Scan for the cell matching the given text and deliver its [x, y] coordinate at center. 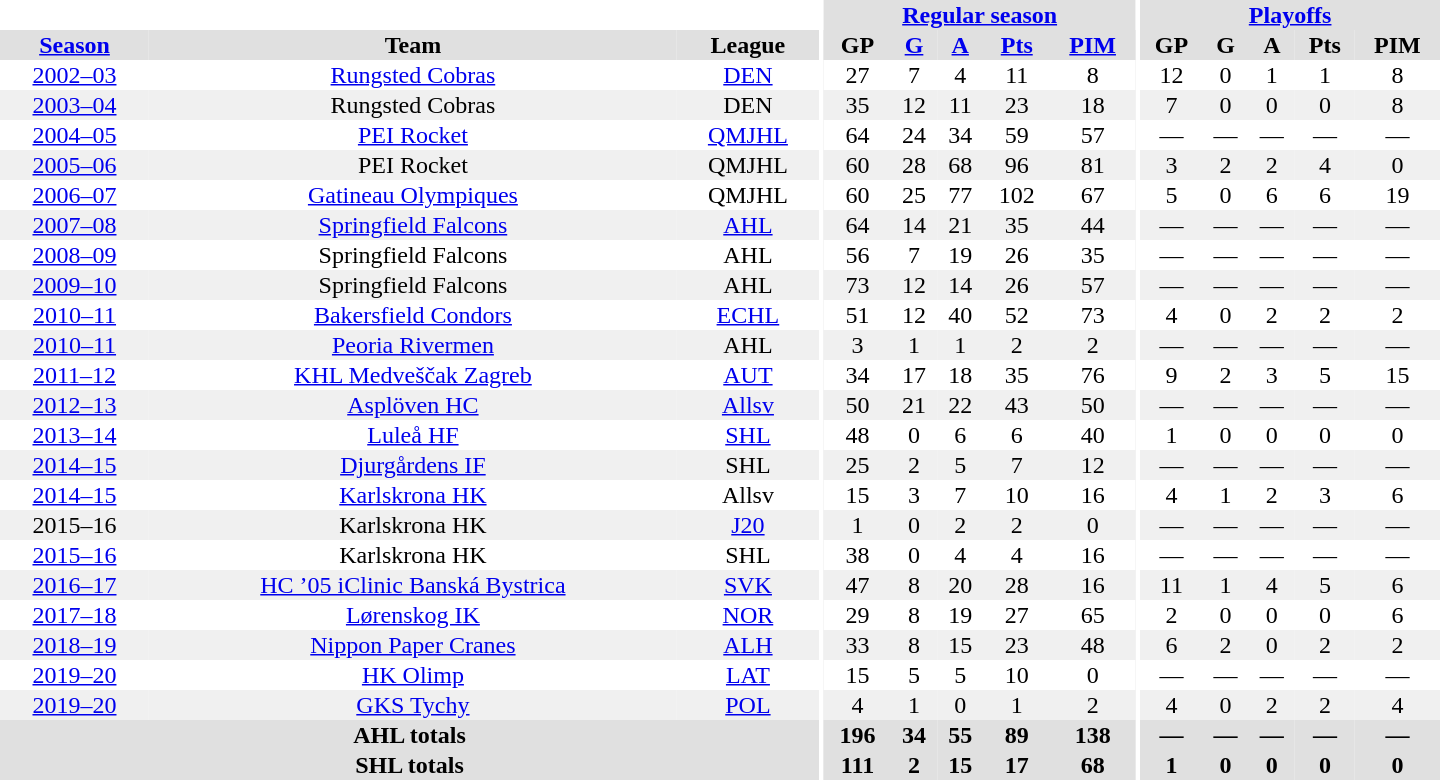
Asplöven HC [413, 405]
47 [858, 585]
51 [858, 315]
2008–09 [74, 255]
29 [858, 615]
ALH [748, 645]
HK Olimp [413, 675]
52 [1016, 315]
2007–08 [74, 225]
2003–04 [74, 105]
22 [960, 405]
Playoffs [1290, 15]
SVK [748, 585]
59 [1016, 135]
2004–05 [74, 135]
77 [960, 195]
76 [1092, 375]
AHL totals [410, 735]
Season [74, 45]
2005–06 [74, 165]
44 [1092, 225]
2018–19 [74, 645]
Peoria Rivermen [413, 345]
POL [748, 705]
Regular season [980, 15]
Nippon Paper Cranes [413, 645]
2013–14 [74, 435]
Gatineau Olympiques [413, 195]
2009–10 [74, 285]
111 [858, 765]
102 [1016, 195]
67 [1092, 195]
20 [960, 585]
Luleå HF [413, 435]
Djurgårdens IF [413, 465]
KHL Medveščak Zagreb [413, 375]
League [748, 45]
2006–07 [74, 195]
43 [1016, 405]
2002–03 [74, 75]
33 [858, 645]
ECHL [748, 315]
81 [1092, 165]
Team [413, 45]
96 [1016, 165]
138 [1092, 735]
2011–12 [74, 375]
196 [858, 735]
Lørenskog IK [413, 615]
LAT [748, 675]
65 [1092, 615]
56 [858, 255]
2012–13 [74, 405]
2017–18 [74, 615]
89 [1016, 735]
9 [1171, 375]
J20 [748, 525]
SHL totals [410, 765]
2016–17 [74, 585]
GKS Tychy [413, 705]
38 [858, 555]
Bakersfield Condors [413, 315]
55 [960, 735]
NOR [748, 615]
24 [914, 135]
AUT [748, 375]
HC ’05 iClinic Banská Bystrica [413, 585]
